Find where the given text appears and provide that cell's center as [X, Y] coordinate. 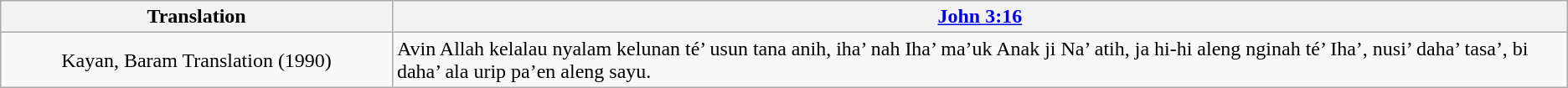
Translation [197, 17]
John 3:16 [980, 17]
Kayan, Baram Translation (1990) [197, 60]
